Search for the cell housing the specified text and yield its (X, Y) center coordinate. 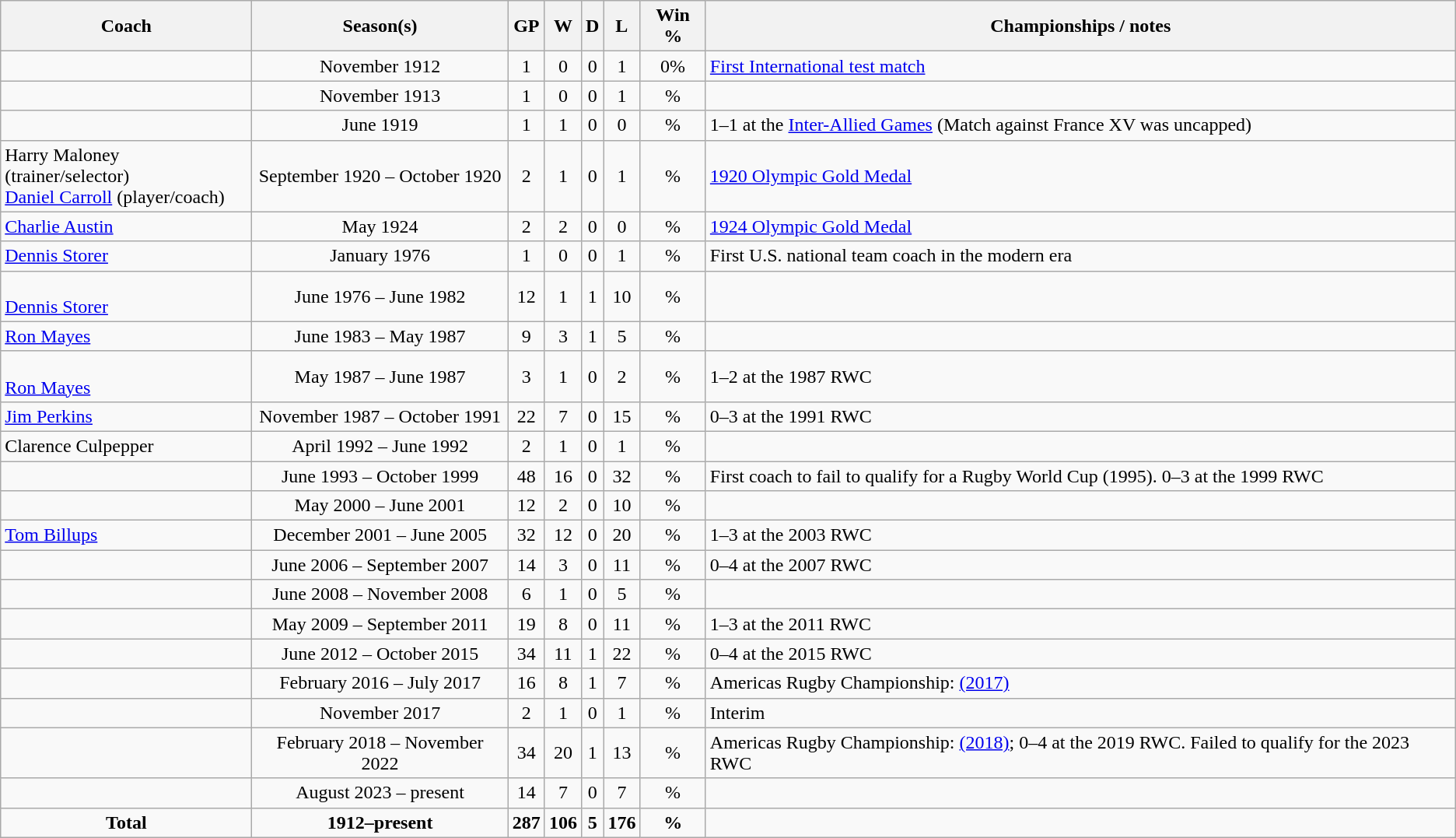
First International test match (1080, 66)
Charlie Austin (126, 226)
Championships / notes (1080, 26)
0% (673, 66)
1912–present (380, 822)
0–3 at the 1991 RWC (1080, 416)
April 1992 – June 1992 (380, 446)
September 1920 – October 1920 (380, 176)
1–1 at the Inter-Allied Games (Match against France XV was uncapped) (1080, 125)
February 2018 – November 2022 (380, 753)
1–2 at the 1987 RWC (1080, 377)
Interim (1080, 713)
Coach (126, 26)
June 1983 – May 1987 (380, 336)
106 (563, 822)
48 (526, 475)
Jim Perkins (126, 416)
6 (526, 594)
June 2008 – November 2008 (380, 594)
1–3 at the 2011 RWC (1080, 624)
November 1913 (380, 96)
Americas Rugby Championship: (2018); 0–4 at the 2019 RWC. Failed to qualify for the 2023 RWC (1080, 753)
February 2016 – July 2017 (380, 683)
Americas Rugby Championship: (2017) (1080, 683)
176 (622, 822)
W (563, 26)
Season(s) (380, 26)
May 1924 (380, 226)
June 1993 – October 1999 (380, 475)
January 1976 (380, 256)
287 (526, 822)
June 2006 – September 2007 (380, 565)
First U.S. national team coach in the modern era (1080, 256)
19 (526, 624)
0–4 at the 2015 RWC (1080, 654)
November 1987 – October 1991 (380, 416)
13 (622, 753)
D (592, 26)
May 2009 – September 2011 (380, 624)
0–4 at the 2007 RWC (1080, 565)
June 2012 – October 2015 (380, 654)
Clarence Culpepper (126, 446)
August 2023 – present (380, 793)
June 1976 – June 1982 (380, 296)
GP (526, 26)
1–3 at the 2003 RWC (1080, 535)
December 2001 – June 2005 (380, 535)
November 2017 (380, 713)
Win % (673, 26)
9 (526, 336)
L (622, 26)
May 1987 – June 1987 (380, 377)
1920 Olympic Gold Medal (1080, 176)
June 1919 (380, 125)
Harry Maloney (trainer/selector) Daniel Carroll (player/coach) (126, 176)
Total (126, 822)
15 (622, 416)
First coach to fail to qualify for a Rugby World Cup (1995). 0–3 at the 1999 RWC (1080, 475)
November 1912 (380, 66)
Tom Billups (126, 535)
1924 Olympic Gold Medal (1080, 226)
May 2000 – June 2001 (380, 506)
